Scan for the cell matching the given text and deliver its (X, Y) coordinate at center. 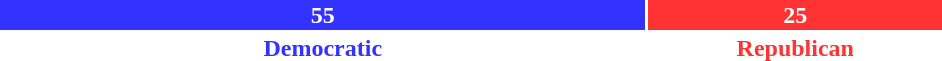
55 (323, 15)
25 (796, 15)
